Capture the cell that displays the provided text and extract its [x, y] central coordinate. 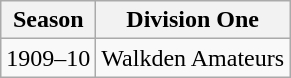
Walkden Amateurs [193, 58]
1909–10 [48, 58]
Season [48, 20]
Division One [193, 20]
